For the text-containing cell, return its midpoint in (x, y) coordinate format. 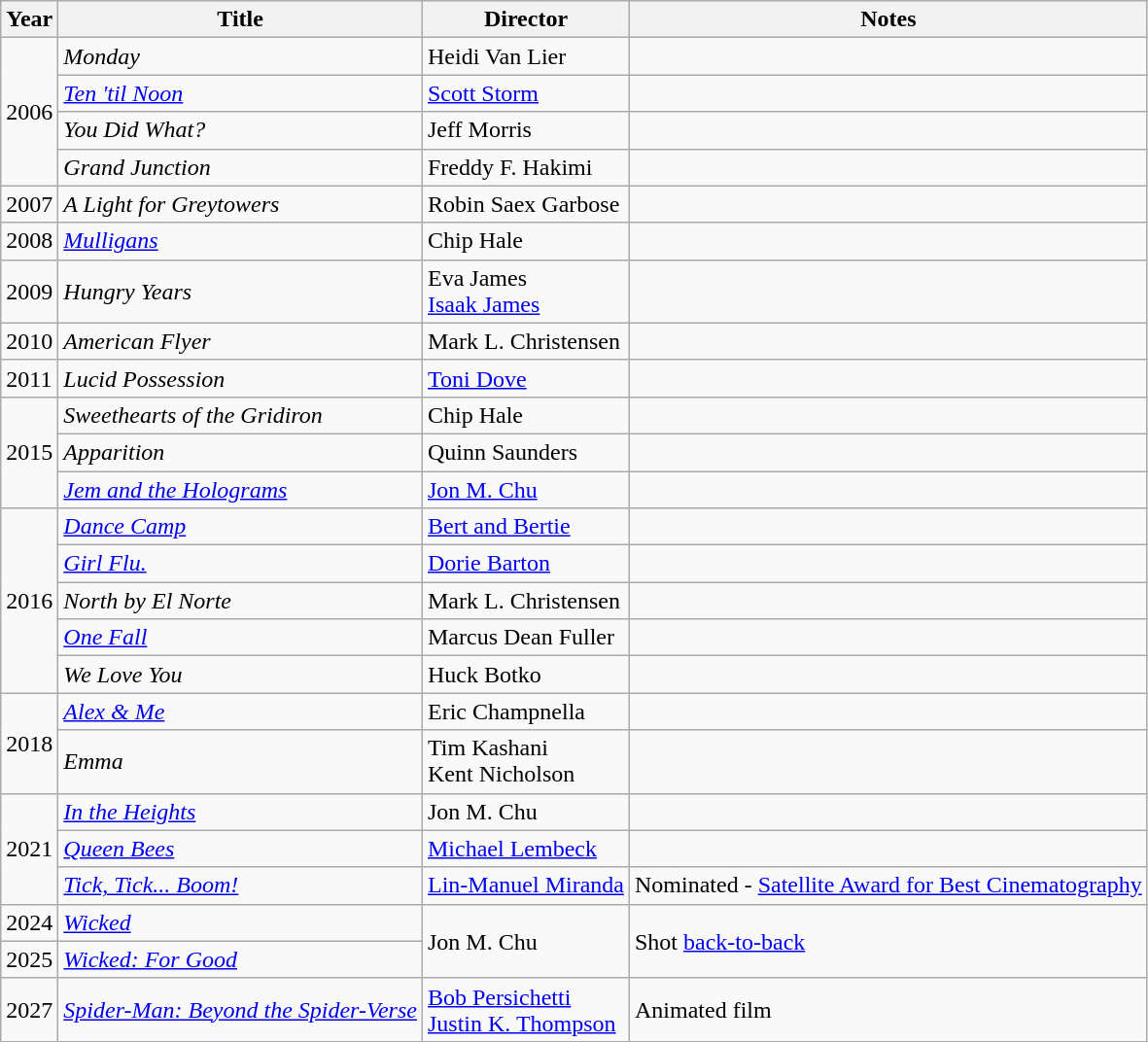
2008 (29, 241)
Spider-Man: Beyond the Spider-Verse (241, 1009)
Marcus Dean Fuller (525, 638)
Wicked (241, 922)
2007 (29, 204)
Mulligans (241, 241)
Sweethearts of the Gridiron (241, 415)
Alex & Me (241, 712)
2011 (29, 378)
Dance Camp (241, 527)
Grand Junction (241, 167)
2027 (29, 1009)
Lin-Manuel Miranda (525, 886)
You Did What? (241, 130)
Queen Bees (241, 849)
Animated film (888, 1009)
Hungry Years (241, 292)
Eva JamesIsaak James (525, 292)
Michael Lembeck (525, 849)
Quinn Saunders (525, 452)
North by El Norte (241, 601)
2006 (29, 112)
2024 (29, 922)
Huck Botko (525, 675)
Freddy F. Hakimi (525, 167)
2015 (29, 452)
Tick, Tick... Boom! (241, 886)
Emma (241, 762)
Monday (241, 56)
2018 (29, 743)
2016 (29, 601)
Toni Dove (525, 378)
Dorie Barton (525, 564)
2025 (29, 959)
In the Heights (241, 812)
Tim KashaniKent Nicholson (525, 762)
Girl Flu. (241, 564)
Eric Champnella (525, 712)
A Light for Greytowers (241, 204)
Director (525, 19)
Lucid Possession (241, 378)
Robin Saex Garbose (525, 204)
American Flyer (241, 341)
Nominated - Satellite Award for Best Cinematography (888, 886)
2021 (29, 849)
Jem and the Holograms (241, 489)
Title (241, 19)
2010 (29, 341)
Apparition (241, 452)
Jeff Morris (525, 130)
Scott Storm (525, 93)
Shot back-to-back (888, 941)
One Fall (241, 638)
Notes (888, 19)
We Love You (241, 675)
Heidi Van Lier (525, 56)
Bob PersichettiJustin K. Thompson (525, 1009)
Bert and Bertie (525, 527)
Year (29, 19)
Ten 'til Noon (241, 93)
2009 (29, 292)
Wicked: For Good (241, 959)
